Capture the cell that displays the provided text and extract its [X, Y] central coordinate. 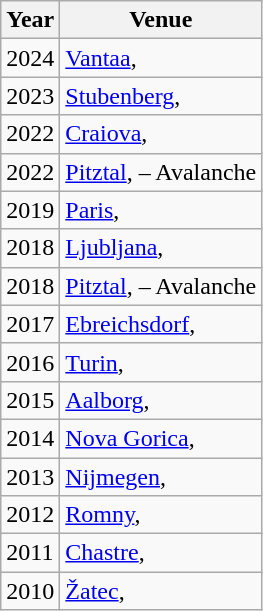
Craiova, [161, 134]
2016 [30, 362]
Nova Gorica, [161, 438]
Turin, [161, 362]
Ebreichsdorf, [161, 324]
2012 [30, 515]
2011 [30, 553]
Paris, [161, 210]
2019 [30, 210]
2013 [30, 477]
2010 [30, 591]
2014 [30, 438]
Chastre, [161, 553]
Nijmegen, [161, 477]
2023 [30, 96]
Žatec, [161, 591]
2024 [30, 58]
Vantaa, [161, 58]
Ljubljana, [161, 248]
Aalborg, [161, 400]
Venue [161, 20]
2015 [30, 400]
Romny, [161, 515]
2017 [30, 324]
Year [30, 20]
Stubenberg, [161, 96]
